For the text-containing cell, return its midpoint in [X, Y] coordinate format. 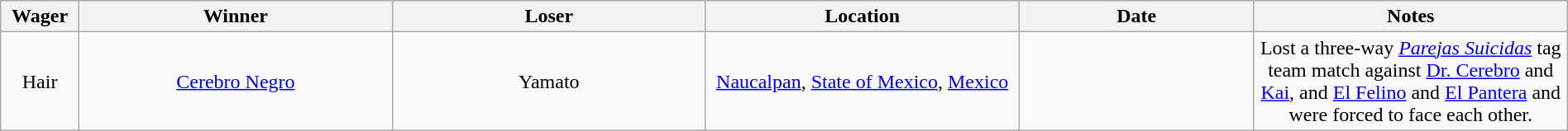
Naucalpan, State of Mexico, Mexico [862, 81]
Wager [40, 16]
Notes [1411, 16]
Lost a three-way Parejas Suicidas tag team match against Dr. Cerebro and Kai, and El Felino and El Pantera and were forced to face each other. [1411, 81]
Location [862, 16]
Winner [235, 16]
Yamato [549, 81]
Hair [40, 81]
Cerebro Negro [235, 81]
Date [1136, 16]
Loser [549, 16]
